Pinpoint the cell where the given text exists, returning its [x, y] midpoint coordinate. 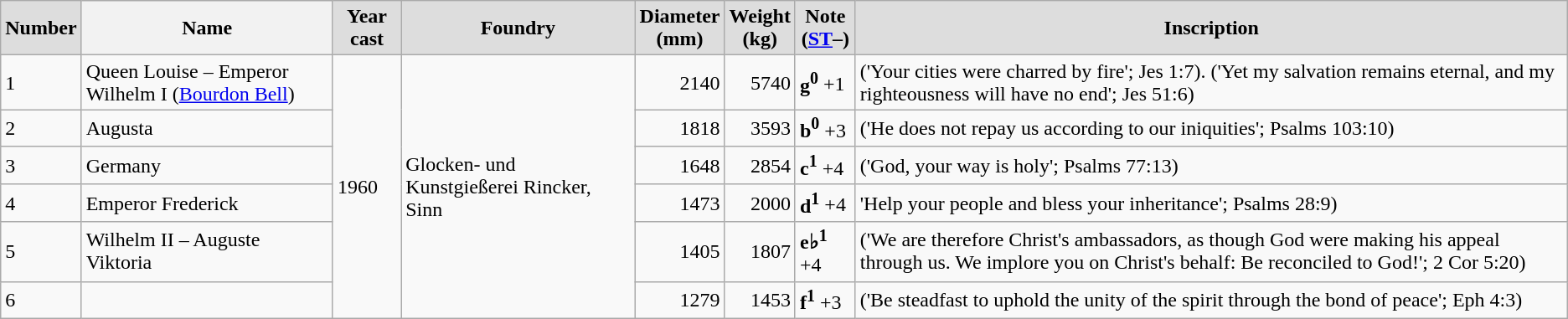
Augusta [207, 129]
1453 [760, 300]
6 [41, 300]
3 [41, 166]
e♭1 +4 [825, 252]
('He does not repay us according to our iniquities'; Psalms 103:10) [1211, 129]
Weight(kg) [760, 28]
'Help your people and bless your inheritance'; Psalms 28:9) [1211, 203]
1807 [760, 252]
d1 +4 [825, 203]
1960 [367, 188]
2140 [680, 82]
c1 +4 [825, 166]
('Your cities were charred by fire'; Jes 1:7). ('Yet my salvation remains eternal, and my righteousness will have no end'; Jes 51:6) [1211, 82]
3593 [760, 129]
Name [207, 28]
f1 +3 [825, 300]
1279 [680, 300]
2854 [760, 166]
2 [41, 129]
Year cast [367, 28]
Glocken- und Kunstgießerei Rincker, Sinn [518, 188]
Inscription [1211, 28]
1648 [680, 166]
g0 +1 [825, 82]
Foundry [518, 28]
Diameter(mm) [680, 28]
Wilhelm II – Auguste Viktoria [207, 252]
Queen Louise – Emperor Wilhelm I (Bourdon Bell) [207, 82]
Note(ST–) [825, 28]
2000 [760, 203]
4 [41, 203]
5 [41, 252]
Number [41, 28]
b0 +3 [825, 129]
Emperor Frederick [207, 203]
Germany [207, 166]
('Be steadfast to uphold the unity of the spirit through the bond of peace'; Eph 4:3) [1211, 300]
1473 [680, 203]
('God, your way is holy'; Psalms 77:13) [1211, 166]
5740 [760, 82]
1405 [680, 252]
1818 [680, 129]
1 [41, 82]
